Return (x, y) of the center of cell containing provided text 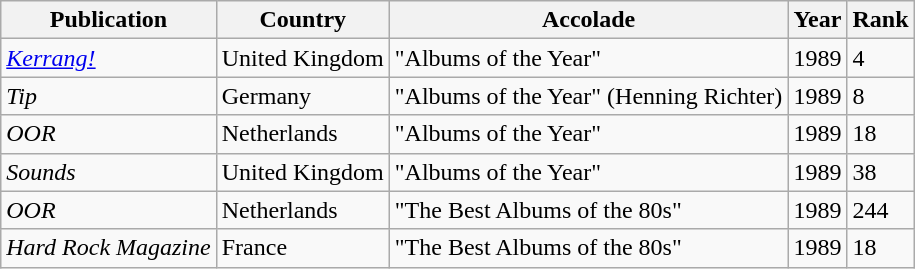
Tip (108, 96)
4 (880, 58)
Kerrang! (108, 58)
Hard Rock Magazine (108, 248)
Rank (880, 20)
Sounds (108, 172)
38 (880, 172)
244 (880, 210)
Year (818, 20)
Accolade (588, 20)
8 (880, 96)
France (302, 248)
Publication (108, 20)
Country (302, 20)
"Albums of the Year" (Henning Richter) (588, 96)
Germany (302, 96)
